Capture the cell that displays the provided text and extract its [x, y] central coordinate. 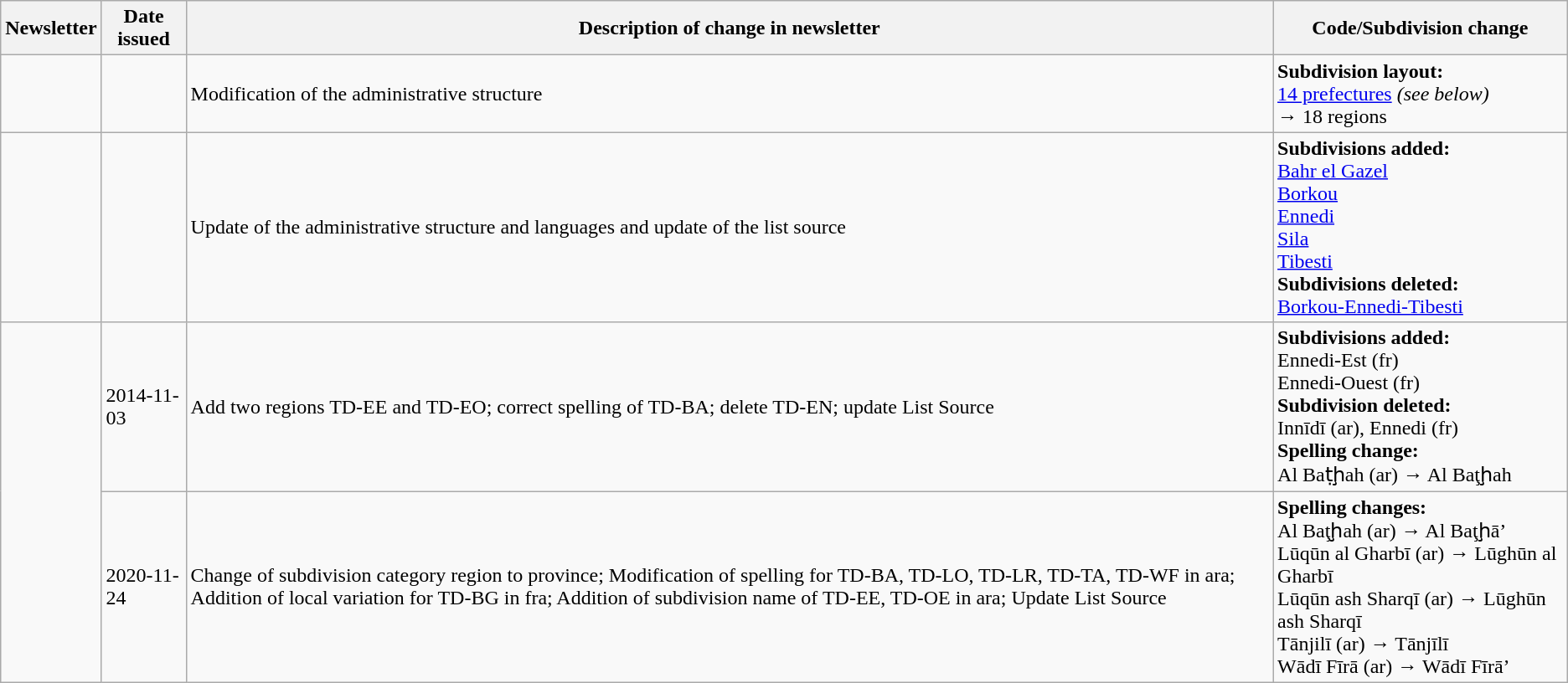
2020-11-24 [144, 586]
Update of the administrative structure and languages and update of the list source [730, 228]
Add two regions TD-EE and TD-EO; correct spelling of TD-BA; delete TD-EN; update List Source [730, 407]
Description of change in newsletter [730, 28]
Subdivision layout: 14 prefectures (see below) → 18 regions [1421, 94]
Code/Subdivision change [1421, 28]
Newsletter [51, 28]
Subdivisions added: Ennedi-Est (fr) Ennedi-Ouest (fr)Subdivision deleted: Innīdī (ar), Ennedi (fr)Spelling change: Al Baṭḩah (ar) → Al Baţḩah [1421, 407]
Modification of the administrative structure [730, 94]
Date issued [144, 28]
Subdivisions added: Bahr el Gazel Borkou Ennedi Sila Tibesti Subdivisions deleted: Borkou-Ennedi-Tibesti [1421, 228]
2014-11-03 [144, 407]
